Extract the [x, y] coordinate from the center of the cell holding the provided text.  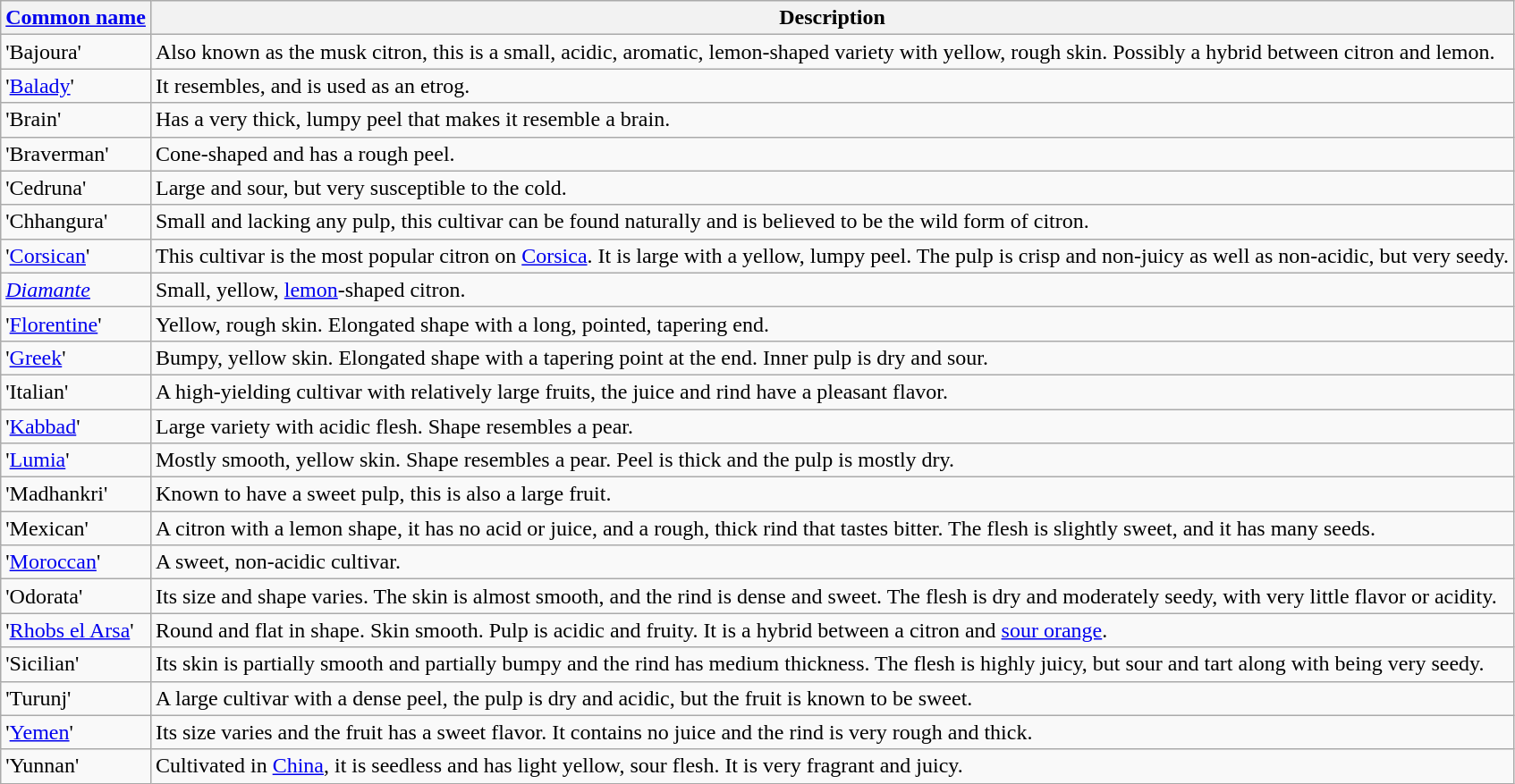
Large variety with acidic flesh. Shape resembles a pear. [832, 426]
'Braverman' [76, 154]
A large cultivar with a dense peel, the pulp is dry and acidic, but the fruit is known to be sweet. [832, 698]
Has a very thick, lumpy peel that makes it resemble a brain. [832, 120]
'Madhankri' [76, 494]
Bumpy, yellow skin. Elongated shape with a tapering point at the end. Inner pulp is dry and sour. [832, 358]
Round and flat in shape. Skin smooth. Pulp is acidic and fruity. It is a hybrid between a citron and sour orange. [832, 630]
'Lumia' [76, 460]
'Italian' [76, 392]
A sweet, non-acidic cultivar. [832, 562]
Description [832, 18]
'Odorata' [76, 596]
A citron with a lemon shape, it has no acid or juice, and a rough, thick rind that tastes bitter. The flesh is slightly sweet, and it has many seeds. [832, 528]
'Florentine' [76, 324]
'Kabbad' [76, 426]
Cone-shaped and has a rough peel. [832, 154]
'Bajoura' [76, 52]
'Balady' [76, 86]
'Yunnan' [76, 766]
Small and lacking any pulp, this cultivar can be found naturally and is believed to be the wild form of citron. [832, 222]
Cultivated in China, it is seedless and has light yellow, sour flesh. It is very fragrant and juicy. [832, 766]
A high-yielding cultivar with relatively large fruits, the juice and rind have a pleasant flavor. [832, 392]
'Mexican' [76, 528]
Common name [76, 18]
'Moroccan' [76, 562]
'Chhangura' [76, 222]
Small, yellow, lemon-shaped citron. [832, 290]
Yellow, rough skin. Elongated shape with a long, pointed, tapering end. [832, 324]
Known to have a sweet pulp, this is also a large fruit. [832, 494]
'Cedruna' [76, 188]
Mostly smooth, yellow skin. Shape resembles a pear. Peel is thick and the pulp is mostly dry. [832, 460]
'Rhobs el Arsa' [76, 630]
Its size varies and the fruit has a sweet flavor. It contains no juice and the rind is very rough and thick. [832, 732]
'Yemen' [76, 732]
'Brain' [76, 120]
'Sicilian' [76, 664]
'Corsican' [76, 256]
'Turunj' [76, 698]
Diamante [76, 290]
It resembles, and is used as an etrog. [832, 86]
'Greek' [76, 358]
Large and sour, but very susceptible to the cold. [832, 188]
